Extract the (X, Y) coordinate from the center of the cell holding the provided text.  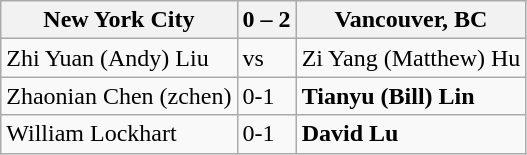
Vancouver, BC (411, 20)
Tianyu (Bill) Lin (411, 96)
Zhaonian Chen (zchen) (119, 96)
vs (266, 58)
0 – 2 (266, 20)
Zi Yang (Matthew) Hu (411, 58)
New York City (119, 20)
William Lockhart (119, 134)
David Lu (411, 134)
Zhi Yuan (Andy) Liu (119, 58)
